For the text-containing cell, return its midpoint in [x, y] coordinate format. 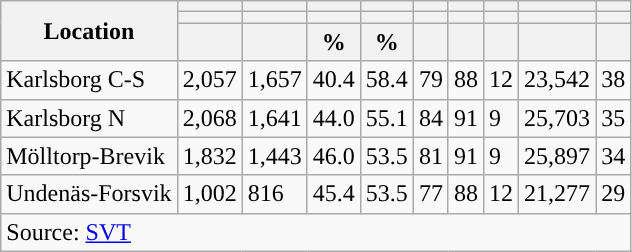
40.4 [334, 80]
44.0 [334, 118]
Location [89, 31]
25,897 [558, 156]
2,068 [210, 118]
816 [274, 194]
2,057 [210, 80]
34 [614, 156]
Undenäs-Forsvik [89, 194]
1,641 [274, 118]
1,657 [274, 80]
29 [614, 194]
23,542 [558, 80]
45.4 [334, 194]
81 [430, 156]
79 [430, 80]
Source: SVT [316, 232]
58.4 [386, 80]
84 [430, 118]
46.0 [334, 156]
35 [614, 118]
21,277 [558, 194]
Karlsborg N [89, 118]
1,443 [274, 156]
1,832 [210, 156]
77 [430, 194]
Mölltorp-Brevik [89, 156]
55.1 [386, 118]
Karlsborg C-S [89, 80]
1,002 [210, 194]
25,703 [558, 118]
38 [614, 80]
